Pinpoint the cell where the given text exists, returning its [x, y] midpoint coordinate. 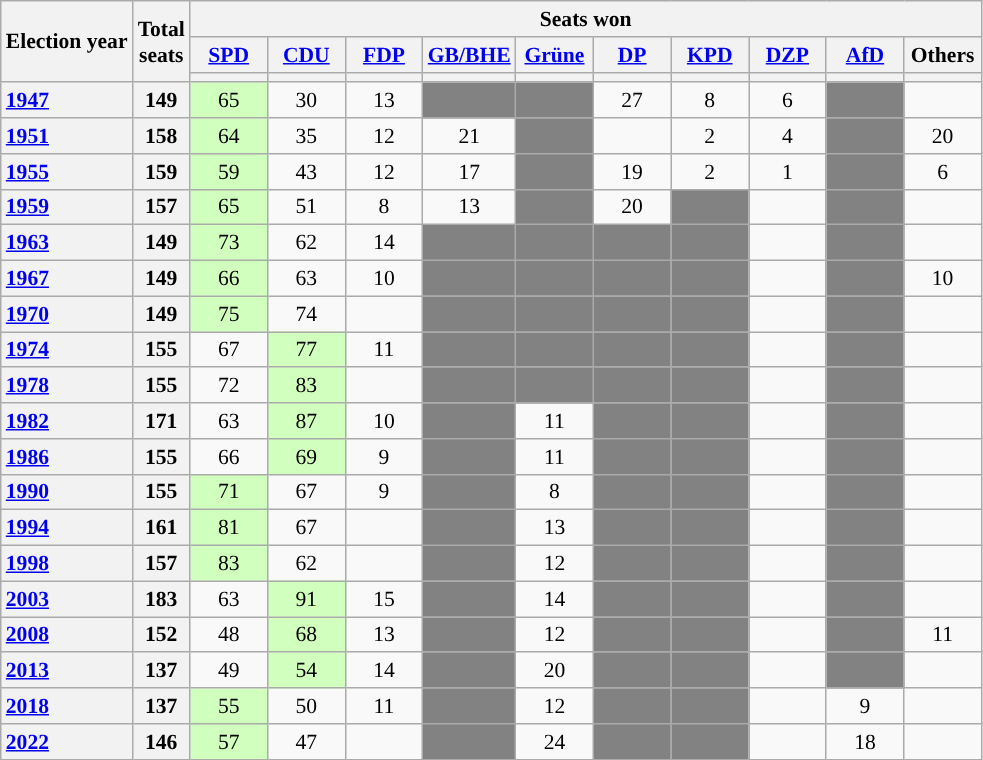
74 [307, 314]
51 [307, 207]
SPD [229, 55]
55 [229, 706]
81 [229, 528]
1994 [67, 528]
43 [307, 172]
Grüne [555, 55]
Election year [67, 42]
AfD [865, 55]
54 [307, 671]
1955 [67, 172]
1 [788, 172]
2008 [67, 635]
77 [307, 350]
64 [229, 136]
152 [162, 635]
1982 [67, 421]
CDU [307, 55]
17 [470, 172]
1986 [67, 457]
1951 [67, 136]
1978 [67, 386]
1998 [67, 564]
27 [632, 101]
50 [307, 706]
2013 [67, 671]
75 [229, 314]
146 [162, 742]
Others [943, 55]
DP [632, 55]
15 [384, 599]
57 [229, 742]
30 [307, 101]
47 [307, 742]
49 [229, 671]
91 [307, 599]
158 [162, 136]
35 [307, 136]
1947 [67, 101]
1974 [67, 350]
161 [162, 528]
48 [229, 635]
183 [162, 599]
18 [865, 742]
171 [162, 421]
2003 [67, 599]
1967 [67, 279]
DZP [788, 55]
1963 [67, 243]
72 [229, 386]
19 [632, 172]
1970 [67, 314]
2022 [67, 742]
73 [229, 243]
87 [307, 421]
21 [470, 136]
159 [162, 172]
FDP [384, 55]
4 [788, 136]
KPD [710, 55]
GB/BHE [470, 55]
1990 [67, 492]
Totalseats [162, 42]
1959 [67, 207]
2018 [67, 706]
69 [307, 457]
68 [307, 635]
59 [229, 172]
Seats won [586, 19]
71 [229, 492]
24 [555, 742]
